From the cell containing the given text, extract its center point as (X, Y) coordinate. 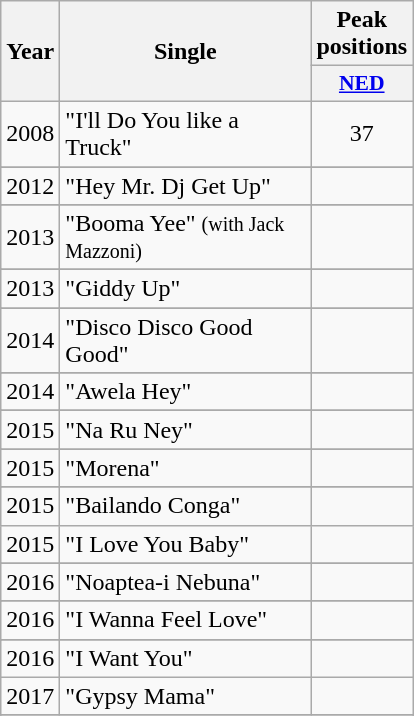
"Gypsy Mama" (186, 696)
"Awela Hey" (186, 392)
NED (362, 84)
"Noaptea-i Nebuna" (186, 582)
Year (30, 52)
"Giddy Up" (186, 289)
37 (362, 134)
"Na Ru Ney" (186, 430)
2008 (30, 134)
"Disco Disco Good Good" (186, 340)
2012 (30, 185)
Peak positions (362, 34)
2017 (30, 696)
"I Want You" (186, 658)
Single (186, 52)
"Morena" (186, 468)
"Bailando Conga" (186, 506)
"I Love You Baby" (186, 544)
"I'll Do You like a Truck" (186, 134)
"Hey Mr. Dj Get Up" (186, 185)
"Booma Yee" (with Jack Mazzoni) (186, 238)
"I Wanna Feel Love" (186, 620)
